Output the (x, y) coordinate of the center of the cell containing the given text.  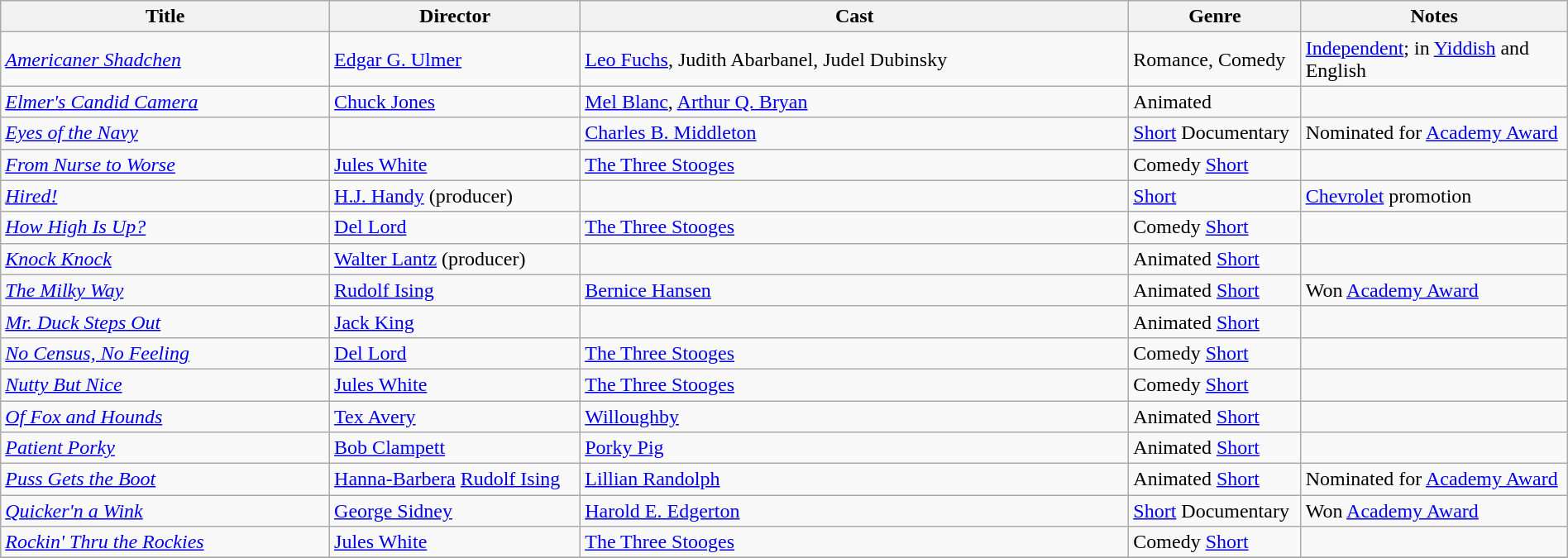
Chevrolet promotion (1434, 196)
Americaner Shadchen (165, 60)
Rockin' Thru the Rockies (165, 542)
Puss Gets the Boot (165, 479)
Cast (855, 17)
Quicker'n a Wink (165, 511)
Of Fox and Hounds (165, 416)
Walter Lantz (producer) (455, 259)
Patient Porky (165, 448)
Tex Avery (455, 416)
Porky Pig (855, 448)
Genre (1215, 17)
Hanna-Barbera Rudolf Ising (455, 479)
Romance, Comedy (1215, 60)
Eyes of the Navy (165, 133)
Mr. Duck Steps Out (165, 322)
Title (165, 17)
Notes (1434, 17)
Independent; in Yiddish and English (1434, 60)
Edgar G. Ulmer (455, 60)
Harold E. Edgerton (855, 511)
Bernice Hansen (855, 290)
Animated (1215, 102)
H.J. Handy (producer) (455, 196)
How High Is Up? (165, 227)
No Census, No Feeling (165, 353)
Hired! (165, 196)
Mel Blanc, Arthur Q. Bryan (855, 102)
Willoughby (855, 416)
Director (455, 17)
Knock Knock (165, 259)
Elmer's Candid Camera (165, 102)
Lillian Randolph (855, 479)
Nutty But Nice (165, 384)
From Nurse to Worse (165, 165)
Chuck Jones (455, 102)
Rudolf Ising (455, 290)
George Sidney (455, 511)
Charles B. Middleton (855, 133)
Bob Clampett (455, 448)
The Milky Way (165, 290)
Leo Fuchs, Judith Abarbanel, Judel Dubinsky (855, 60)
Jack King (455, 322)
Short (1215, 196)
